Extract the (x, y) coordinate from the center of the cell holding the provided text.  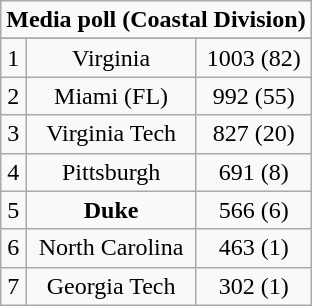
1 (14, 58)
Duke (111, 210)
4 (14, 172)
3 (14, 134)
5 (14, 210)
Georgia Tech (111, 286)
992 (55) (254, 96)
Pittsburgh (111, 172)
2 (14, 96)
7 (14, 286)
North Carolina (111, 248)
Media poll (Coastal Division) (156, 20)
463 (1) (254, 248)
1003 (82) (254, 58)
Miami (FL) (111, 96)
Virginia (111, 58)
827 (20) (254, 134)
Virginia Tech (111, 134)
691 (8) (254, 172)
6 (14, 248)
302 (1) (254, 286)
566 (6) (254, 210)
